From the cell containing the given text, extract its center point as [X, Y] coordinate. 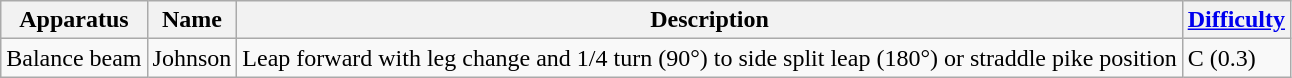
Leap forward with leg change and 1/4 turn (90°) to side split leap (180°) or straddle pike position [710, 58]
Difficulty [1236, 20]
Balance beam [74, 58]
Description [710, 20]
Johnson [192, 58]
C (0.3) [1236, 58]
Apparatus [74, 20]
Name [192, 20]
